Search for the cell housing the specified text and yield its (x, y) center coordinate. 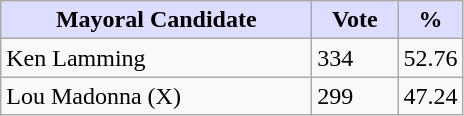
Ken Lamming (156, 58)
52.76 (430, 58)
Mayoral Candidate (156, 20)
Vote (355, 20)
299 (355, 96)
47.24 (430, 96)
Lou Madonna (X) (156, 96)
% (430, 20)
334 (355, 58)
